Find where the given text appears and provide that cell's center as [X, Y] coordinate. 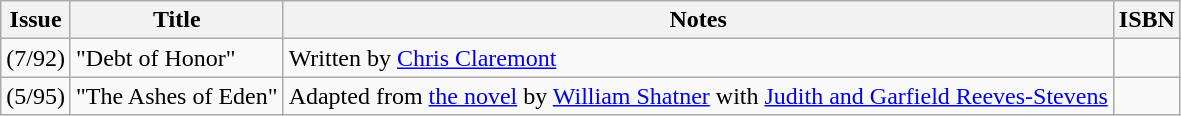
Notes [698, 20]
(7/92) [36, 58]
Title [176, 20]
Issue [36, 20]
(5/95) [36, 96]
Written by Chris Claremont [698, 58]
Adapted from the novel by William Shatner with Judith and Garfield Reeves-Stevens [698, 96]
"The Ashes of Eden" [176, 96]
"Debt of Honor" [176, 58]
ISBN [1146, 20]
